Identify which cell holds the provided text, then report its (x, y) central coordinate. 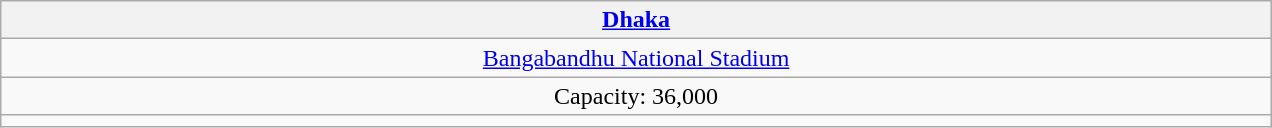
Capacity: 36,000 (636, 96)
Dhaka (636, 20)
Bangabandhu National Stadium (636, 58)
